Provide the (X, Y) coordinate of the cell's center where the given text is located.  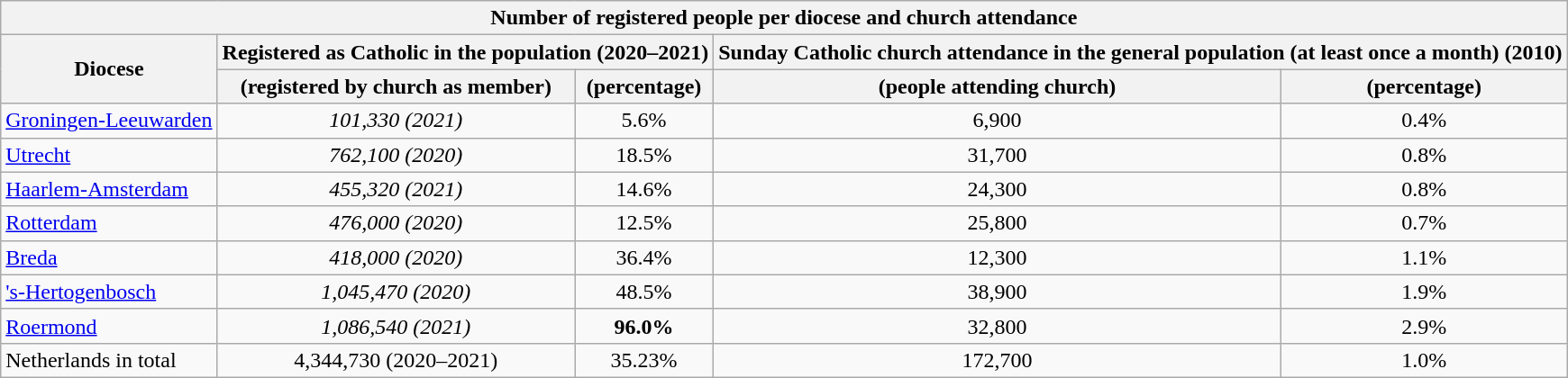
Registered as Catholic in the population (2020–2021) (465, 52)
Groningen-Leeuwarden (109, 121)
Netherlands in total (109, 360)
6,900 (998, 121)
(people attending church) (998, 86)
Roermond (109, 326)
Utrecht (109, 155)
12,300 (998, 257)
1,086,540 (2021) (396, 326)
1.9% (1424, 292)
1,045,470 (2020) (396, 292)
32,800 (998, 326)
101,330 (2021) (396, 121)
25,800 (998, 223)
18.5% (644, 155)
4,344,730 (2020–2021) (396, 360)
1.0% (1424, 360)
2.9% (1424, 326)
0.7% (1424, 223)
48.5% (644, 292)
172,700 (998, 360)
476,000 (2020) (396, 223)
35.23% (644, 360)
96.0% (644, 326)
(registered by church as member) (396, 86)
Number of registered people per diocese and church attendance (784, 18)
455,320 (2021) (396, 189)
Haarlem-Amsterdam (109, 189)
31,700 (998, 155)
24,300 (998, 189)
12.5% (644, 223)
5.6% (644, 121)
1.1% (1424, 257)
14.6% (644, 189)
762,100 (2020) (396, 155)
's-Hertogenbosch (109, 292)
0.4% (1424, 121)
36.4% (644, 257)
Sunday Catholic church attendance in the general population (at least once a month) (2010) (1141, 52)
38,900 (998, 292)
Breda (109, 257)
418,000 (2020) (396, 257)
Rotterdam (109, 223)
Diocese (109, 69)
